Return the [X, Y] coordinate for the center point of the cell that contains the specified text.  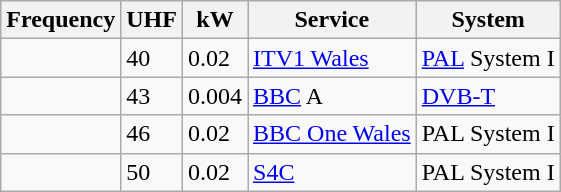
Service [332, 20]
43 [152, 96]
46 [152, 134]
BBC A [332, 96]
BBC One Wales [332, 134]
DVB-T [488, 96]
S4C [332, 172]
0.004 [214, 96]
UHF [152, 20]
50 [152, 172]
kW [214, 20]
Frequency [61, 20]
System [488, 20]
ITV1 Wales [332, 58]
40 [152, 58]
